Detect which cell encompasses the target text, then output its [X, Y] center coordinate. 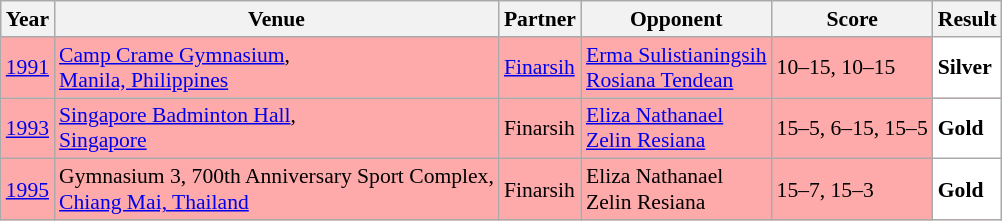
15–5, 6–15, 15–5 [852, 128]
Singapore Badminton Hall,Singapore [276, 128]
Partner [540, 19]
Camp Crame Gymnasium,Manila, Philippines [276, 68]
Venue [276, 19]
Erma Sulistianingsih Rosiana Tendean [676, 68]
Opponent [676, 19]
Gymnasium 3, 700th Anniversary Sport Complex,Chiang Mai, Thailand [276, 190]
Result [968, 19]
1995 [28, 190]
Score [852, 19]
10–15, 10–15 [852, 68]
Silver [968, 68]
15–7, 15–3 [852, 190]
1991 [28, 68]
1993 [28, 128]
Year [28, 19]
